For the text-containing cell, return its midpoint in [X, Y] coordinate format. 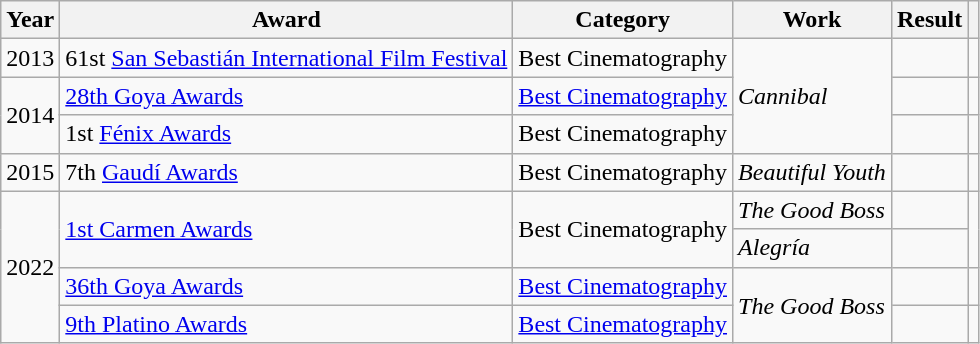
Award [286, 20]
61st San Sebastián International Film Festival [286, 58]
Work [812, 20]
2014 [30, 115]
Result [929, 20]
28th Goya Awards [286, 96]
Alegría [812, 248]
2013 [30, 58]
Cannibal [812, 96]
Year [30, 20]
1st Fénix Awards [286, 134]
1st Carmen Awards [286, 229]
Beautiful Youth [812, 172]
9th Platino Awards [286, 324]
2022 [30, 267]
7th Gaudí Awards [286, 172]
2015 [30, 172]
36th Goya Awards [286, 286]
Category [623, 20]
